Return the [x, y] coordinate for the center point of the cell that contains the specified text.  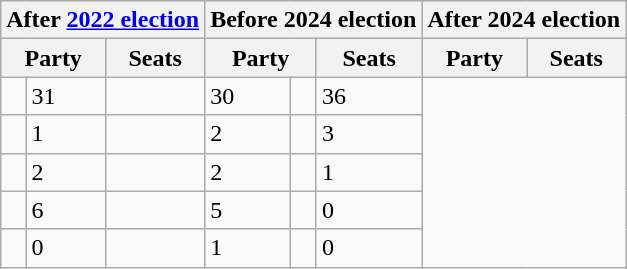
31 [66, 96]
After 2022 election [103, 20]
36 [368, 96]
After 2024 election [524, 20]
5 [248, 210]
6 [66, 210]
3 [368, 134]
30 [248, 96]
Before 2024 election [314, 20]
